Detect which cell encompasses the target text, then output its (x, y) center coordinate. 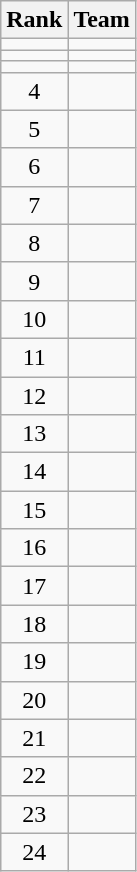
6 (34, 167)
Team (102, 20)
15 (34, 510)
22 (34, 776)
4 (34, 91)
Rank (34, 20)
12 (34, 395)
11 (34, 357)
24 (34, 852)
18 (34, 624)
16 (34, 548)
10 (34, 319)
17 (34, 586)
19 (34, 662)
13 (34, 434)
14 (34, 472)
21 (34, 738)
7 (34, 205)
20 (34, 700)
23 (34, 814)
8 (34, 243)
9 (34, 281)
5 (34, 129)
